From the cell containing the given text, extract its center point as (X, Y) coordinate. 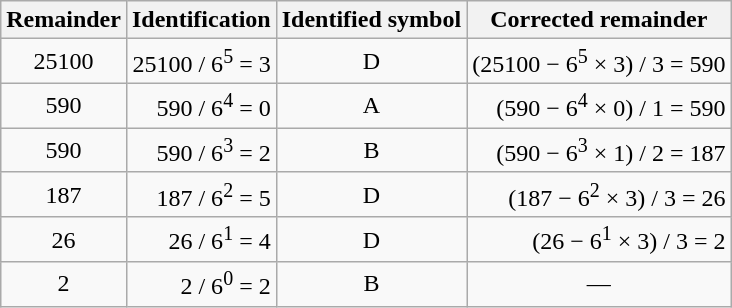
26 (64, 240)
26 / 61 = 4 (201, 240)
Identification (201, 20)
(26 − 61 × 3) / 3 = 2 (599, 240)
590 / 63 = 2 (201, 150)
187 / 62 = 5 (201, 194)
2 (64, 284)
25100 / 65 = 3 (201, 62)
187 (64, 194)
2 / 60 = 2 (201, 284)
Identified symbol (371, 20)
— (599, 284)
(25100 − 65 × 3) / 3 = 590 (599, 62)
Corrected remainder (599, 20)
25100 (64, 62)
A (371, 106)
590 / 64 = 0 (201, 106)
(187 − 62 × 3) / 3 = 26 (599, 194)
Remainder (64, 20)
(590 − 63 × 1) / 2 = 187 (599, 150)
(590 − 64 × 0) / 1 = 590 (599, 106)
